Search for the cell housing the specified text and yield its [x, y] center coordinate. 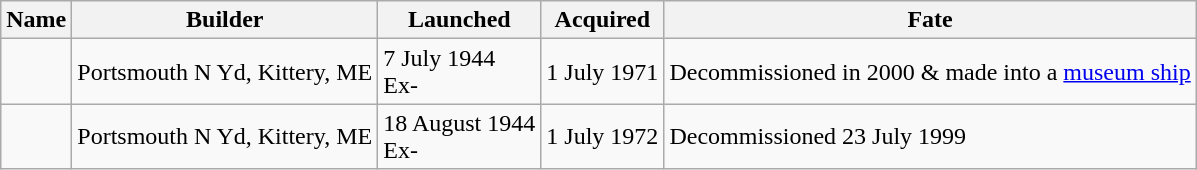
Launched [460, 20]
Fate [930, 20]
Decommissioned 23 July 1999 [930, 136]
1 July 1971 [602, 72]
Builder [225, 20]
Name [36, 20]
7 July 1944Ex- [460, 72]
1 July 1972 [602, 136]
Acquired [602, 20]
18 August 1944Ex- [460, 136]
Decommissioned in 2000 & made into a museum ship [930, 72]
